Output the (x, y) coordinate of the center of the cell containing the given text.  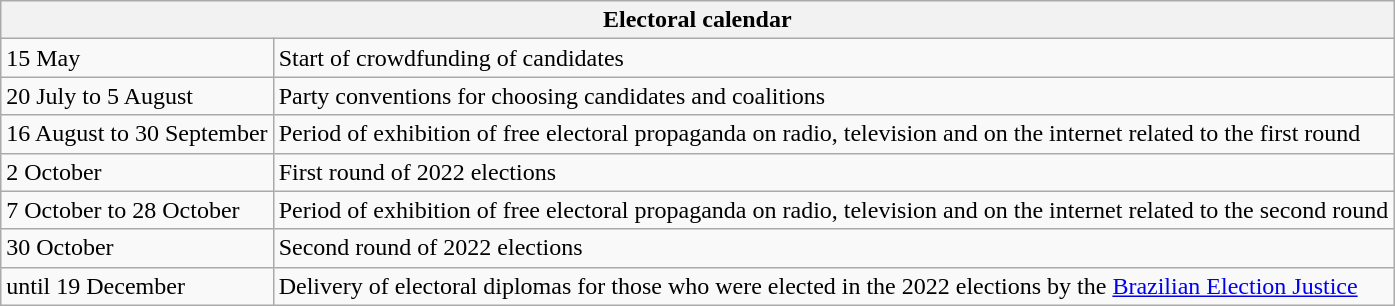
Electoral calendar (698, 20)
15 May (137, 58)
2 October (137, 172)
Second round of 2022 elections (834, 248)
20 July to 5 August (137, 96)
16 August to 30 September (137, 134)
Party conventions for choosing candidates and coalitions (834, 96)
7 October to 28 October (137, 210)
Start of crowdfunding of candidates (834, 58)
Delivery of electoral diplomas for those who were elected in the 2022 elections by the Brazilian Election Justice (834, 286)
First round of 2022 elections (834, 172)
Period of exhibition of free electoral propaganda on radio, television and on the internet related to the second round (834, 210)
30 October (137, 248)
until 19 December (137, 286)
Period of exhibition of free electoral propaganda on radio, television and on the internet related to the first round (834, 134)
